Scan for the cell matching the given text and deliver its (X, Y) coordinate at center. 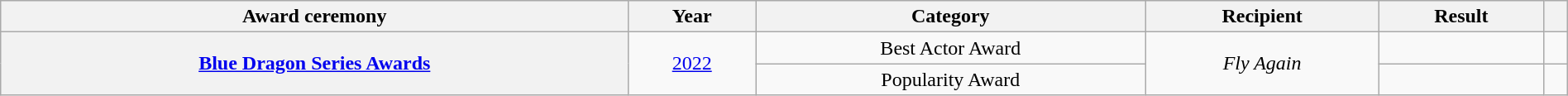
Popularity Award (951, 79)
Result (1460, 17)
Blue Dragon Series Awards (314, 64)
Best Actor Award (951, 48)
Fly Again (1262, 64)
Recipient (1262, 17)
Year (692, 17)
Category (951, 17)
2022 (692, 64)
Award ceremony (314, 17)
